Output the (X, Y) coordinate of the center of the cell containing the given text.  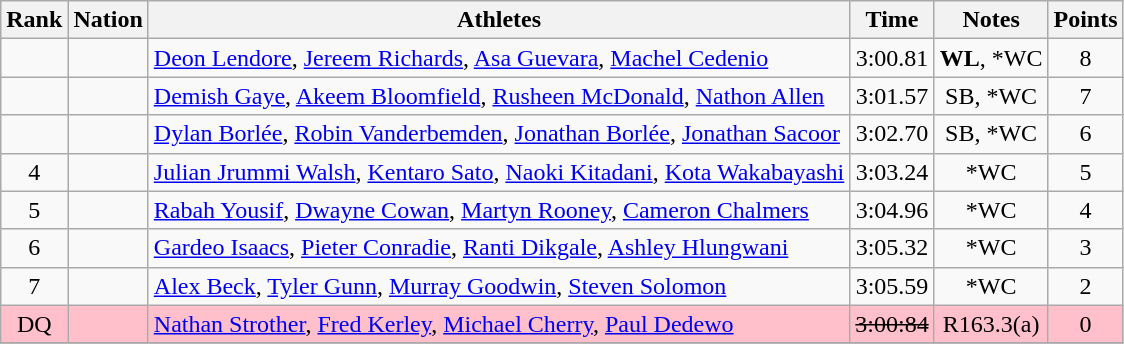
Notes (991, 20)
Nation (108, 20)
0 (1086, 324)
Dylan Borlée, Robin Vanderbemden, Jonathan Borlée, Jonathan Sacoor (499, 134)
Rabah Yousif, Dwayne Cowan, Martyn Rooney, Cameron Chalmers (499, 210)
Alex Beck, Tyler Gunn, Murray Goodwin, Steven Solomon (499, 286)
Deon Lendore, Jereem Richards, Asa Guevara, Machel Cedenio (499, 58)
DQ (34, 324)
Gardeo Isaacs, Pieter Conradie, Ranti Dikgale, Ashley Hlungwani (499, 248)
Athletes (499, 20)
3:00.81 (892, 58)
3:05.59 (892, 286)
Rank (34, 20)
3:00:84 (892, 324)
WL, *WC (991, 58)
3:03.24 (892, 172)
2 (1086, 286)
Demish Gaye, Akeem Bloomfield, Rusheen McDonald, Nathon Allen (499, 96)
3:02.70 (892, 134)
Nathan Strother, Fred Kerley, Michael Cherry, Paul Dedewo (499, 324)
8 (1086, 58)
Julian Jrummi Walsh, Kentaro Sato, Naoki Kitadani, Kota Wakabayashi (499, 172)
3:04.96 (892, 210)
Time (892, 20)
R163.3(a) (991, 324)
Points (1086, 20)
3:05.32 (892, 248)
3:01.57 (892, 96)
3 (1086, 248)
